Detect which cell encompasses the target text, then output its (x, y) center coordinate. 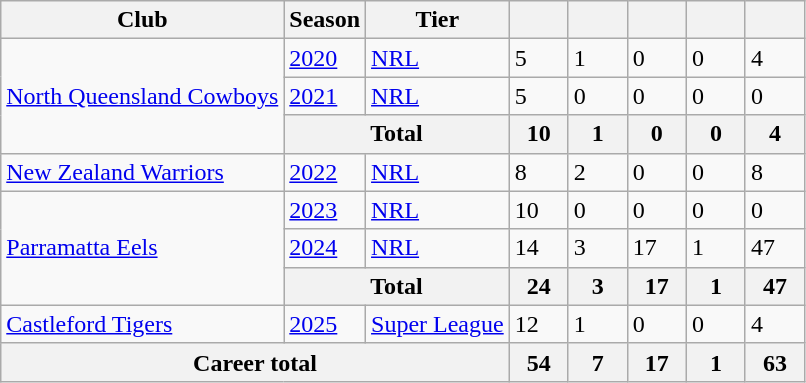
Super League (438, 324)
2021 (325, 96)
Castleford Tigers (142, 324)
New Zealand Warriors (142, 172)
2 (598, 172)
24 (538, 286)
Tier (438, 20)
7 (598, 362)
2024 (325, 248)
54 (538, 362)
12 (538, 324)
2020 (325, 58)
Club (142, 20)
14 (538, 248)
2025 (325, 324)
63 (774, 362)
2023 (325, 210)
Career total (255, 362)
2022 (325, 172)
Parramatta Eels (142, 248)
Season (325, 20)
North Queensland Cowboys (142, 96)
